Find where the given text appears and provide that cell's center as [x, y] coordinate. 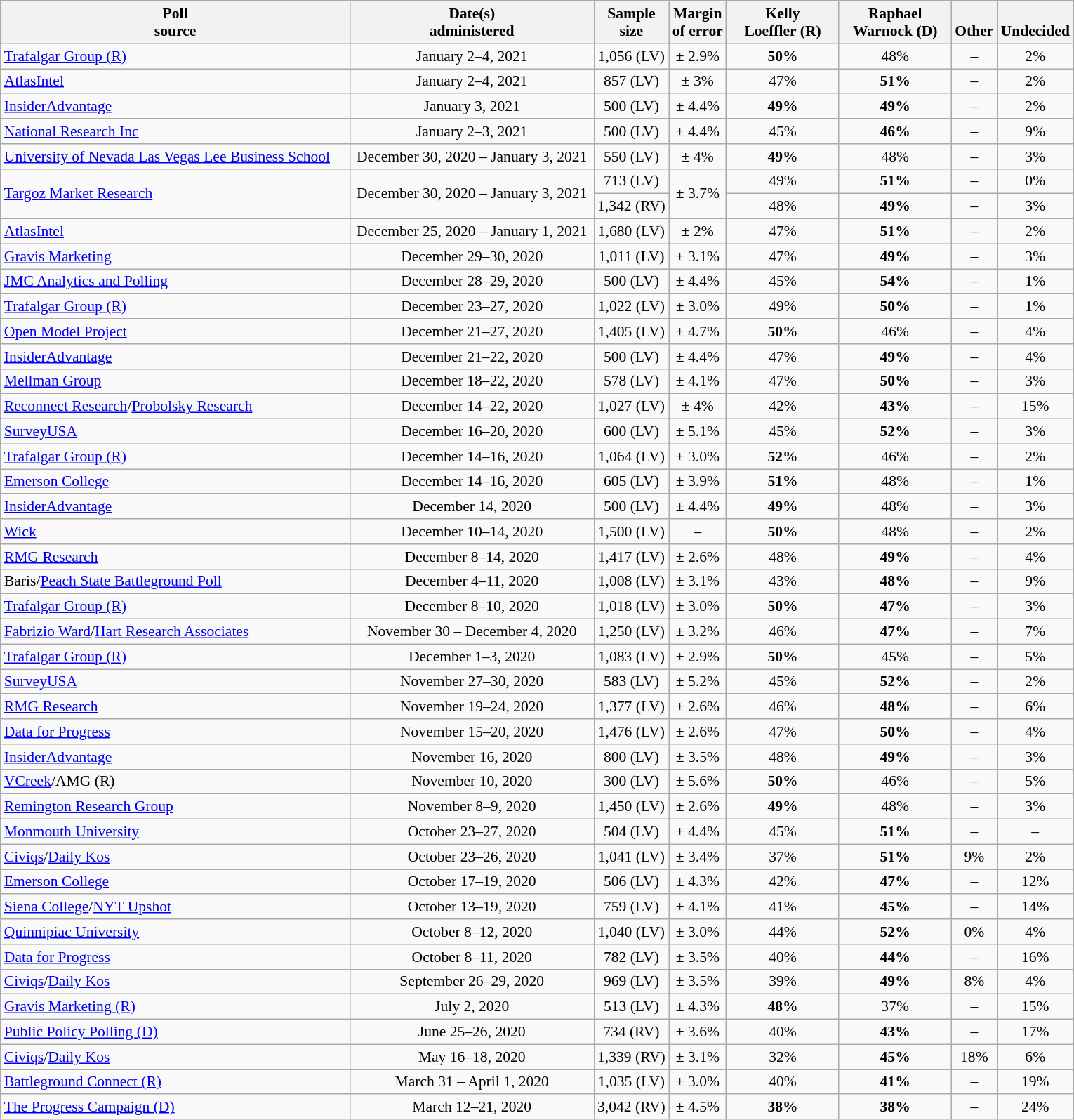
32% [783, 1057]
± 3.7% [698, 194]
782 (LV) [632, 957]
November 10, 2020 [472, 782]
1,018 (LV) [632, 607]
1,250 (LV) [632, 632]
605 (LV) [632, 482]
19% [1035, 1082]
1,083 (LV) [632, 657]
Pollsource [175, 22]
18% [974, 1057]
Public Policy Polling (D) [175, 1032]
Targoz Market Research [175, 194]
39% [783, 982]
June 25–26, 2020 [472, 1032]
November 8–9, 2020 [472, 807]
January 2–3, 2021 [472, 131]
600 (LV) [632, 432]
12% [1035, 882]
1,056 (LV) [632, 56]
October 23–26, 2020 [472, 857]
VCreek/AMG (R) [175, 782]
1,040 (LV) [632, 932]
December 21–22, 2020 [472, 357]
September 26–29, 2020 [472, 982]
University of Nevada Las Vegas Lee Business School [175, 157]
Reconnect Research/Probolsky Research [175, 407]
Gravis Marketing [175, 256]
1,450 (LV) [632, 807]
November 27–30, 2020 [472, 682]
December 21–27, 2020 [472, 331]
1,022 (LV) [632, 307]
1,011 (LV) [632, 256]
Remington Research Group [175, 807]
800 (LV) [632, 757]
± 2% [698, 232]
7% [1035, 632]
December 25, 2020 – January 1, 2021 [472, 232]
JMC Analytics and Polling [175, 282]
December 16–20, 2020 [472, 432]
October 17–19, 2020 [472, 882]
1,476 (LV) [632, 732]
16% [1035, 957]
± 3% [698, 81]
January 3, 2021 [472, 107]
October 23–27, 2020 [472, 832]
Quinnipiac University [175, 932]
1,041 (LV) [632, 857]
± 3.2% [698, 632]
October 8–12, 2020 [472, 932]
Gravis Marketing (R) [175, 1007]
July 2, 2020 [472, 1007]
Battleground Connect (R) [175, 1082]
October 8–11, 2020 [472, 957]
March 12–21, 2020 [472, 1107]
March 31 – April 1, 2020 [472, 1082]
November 19–24, 2020 [472, 707]
734 (RV) [632, 1032]
December 4–11, 2020 [472, 581]
300 (LV) [632, 782]
583 (LV) [632, 682]
KellyLoeffler (R) [783, 22]
1,339 (RV) [632, 1057]
± 4.7% [698, 331]
December 1–3, 2020 [472, 657]
December 14, 2020 [472, 507]
May 16–18, 2020 [472, 1057]
1,064 (LV) [632, 456]
8% [974, 982]
± 5.6% [698, 782]
857 (LV) [632, 81]
Siena College/NYT Upshot [175, 907]
± 4.5% [698, 1107]
Monmouth University [175, 832]
759 (LV) [632, 907]
December 10–14, 2020 [472, 532]
Fabrizio Ward/Hart Research Associates [175, 632]
Date(s)administered [472, 22]
December 23–27, 2020 [472, 307]
3,042 (RV) [632, 1107]
December 14–22, 2020 [472, 407]
± 3.4% [698, 857]
± 5.1% [698, 432]
Open Model Project [175, 331]
November 15–20, 2020 [472, 732]
17% [1035, 1032]
1,680 (LV) [632, 232]
December 8–14, 2020 [472, 557]
713 (LV) [632, 181]
Wick [175, 532]
The Progress Campaign (D) [175, 1107]
504 (LV) [632, 832]
Baris/Peach State Battleground Poll [175, 581]
Other [974, 22]
578 (LV) [632, 381]
24% [1035, 1107]
14% [1035, 907]
± 3.9% [698, 482]
RaphaelWarnock (D) [895, 22]
969 (LV) [632, 982]
November 30 – December 4, 2020 [472, 632]
National Research Inc [175, 131]
1,377 (LV) [632, 707]
November 16, 2020 [472, 757]
December 18–22, 2020 [472, 381]
± 3.6% [698, 1032]
1,035 (LV) [632, 1082]
54% [895, 282]
1,008 (LV) [632, 581]
550 (LV) [632, 157]
Undecided [1035, 22]
506 (LV) [632, 882]
1,500 (LV) [632, 532]
October 13–19, 2020 [472, 907]
December 29–30, 2020 [472, 256]
December 8–10, 2020 [472, 607]
Samplesize [632, 22]
1,405 (LV) [632, 331]
513 (LV) [632, 1007]
December 28–29, 2020 [472, 282]
1,027 (LV) [632, 407]
Marginof error [698, 22]
Mellman Group [175, 381]
1,342 (RV) [632, 206]
± 5.2% [698, 682]
1,417 (LV) [632, 557]
